Identify which cell holds the provided text, then report its (X, Y) central coordinate. 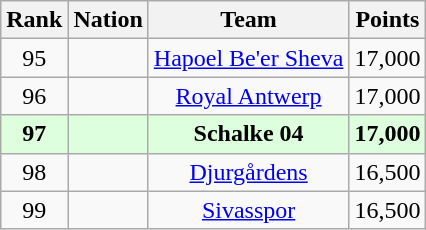
Team (248, 20)
Djurgårdens (248, 172)
Points (388, 20)
Hapoel Be'er Sheva (248, 58)
Nation (108, 20)
Schalke 04 (248, 134)
Sivasspor (248, 210)
95 (34, 58)
97 (34, 134)
Rank (34, 20)
96 (34, 96)
98 (34, 172)
99 (34, 210)
Royal Antwerp (248, 96)
